Return the [X, Y] coordinate for the center point of the cell that contains the specified text.  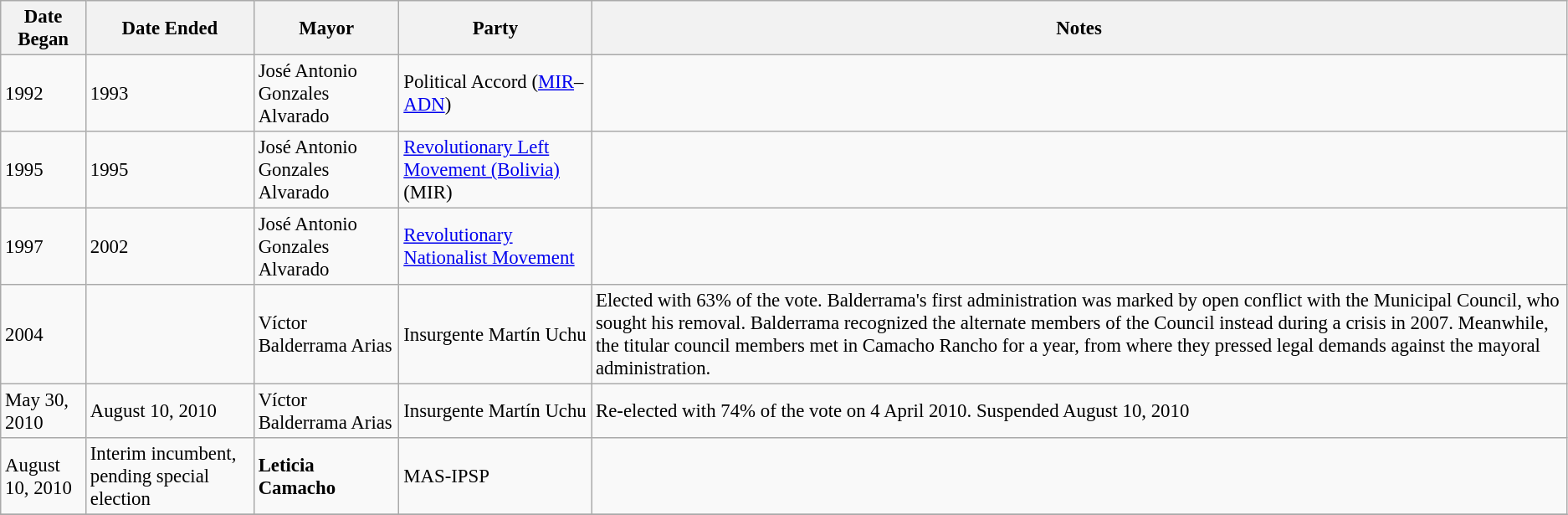
Re-elected with 74% of the vote on 4 April 2010. Suspended August 10, 2010 [1079, 412]
1997 [44, 247]
Revolutionary Left Movement (Bolivia) (MIR) [495, 170]
Date Ended [169, 28]
2004 [44, 335]
1993 [169, 94]
Mayor [326, 28]
Political Accord (MIR–ADN) [495, 94]
Date Began [44, 28]
2002 [169, 247]
Revolutionary Nationalist Movement [495, 247]
1992 [44, 94]
Party [495, 28]
Notes [1079, 28]
May 30, 2010 [44, 412]
August 10, 2010 [169, 412]
